Identify which cell holds the provided text, then report its [x, y] central coordinate. 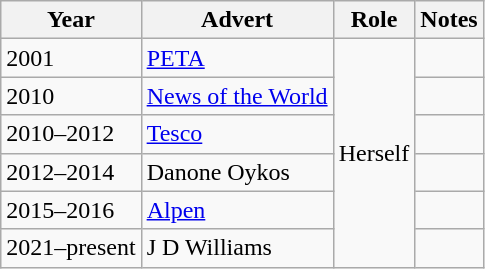
Advert [237, 20]
2021–present [71, 248]
2012–2014 [71, 172]
Tesco [237, 134]
2010–2012 [71, 134]
News of the World [237, 96]
Year [71, 20]
2010 [71, 96]
PETA [237, 58]
J D Williams [237, 248]
Danone Oykos [237, 172]
Notes [449, 20]
2001 [71, 58]
2015–2016 [71, 210]
Role [374, 20]
Herself [374, 153]
Alpen [237, 210]
